Return the (X, Y) coordinate for the center point of the cell that contains the specified text.  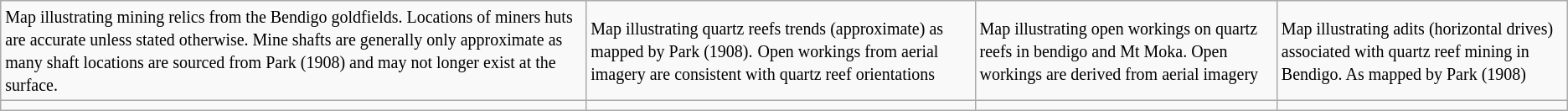
Map illustrating open workings on quartz reefs in bendigo and Mt Moka. Open workings are derived from aerial imagery (1126, 50)
Map illustrating adits (horizontal drives) associated with quartz reef mining in Bendigo. As mapped by Park (1908) (1422, 50)
